Find where the given text appears and provide that cell's center as [x, y] coordinate. 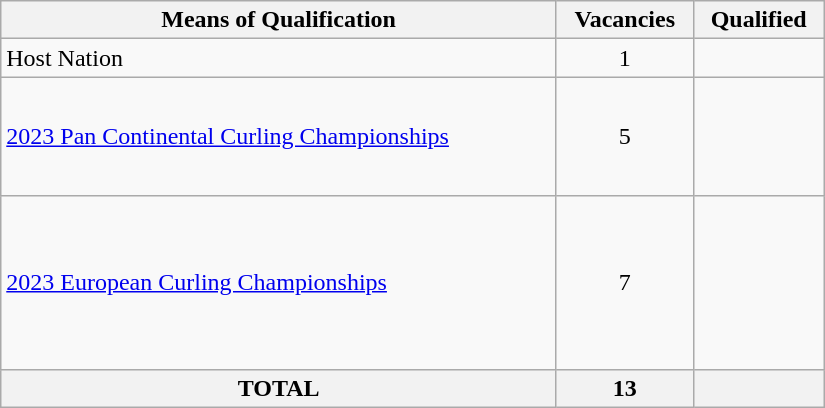
Host Nation [279, 58]
13 [624, 388]
7 [624, 282]
Means of Qualification [279, 20]
TOTAL [279, 388]
2023 European Curling Championships [279, 282]
Qualified [758, 20]
1 [624, 58]
5 [624, 136]
2023 Pan Continental Curling Championships [279, 136]
Vacancies [624, 20]
